Locate the cell with the specified text and output its (x, y) center coordinate. 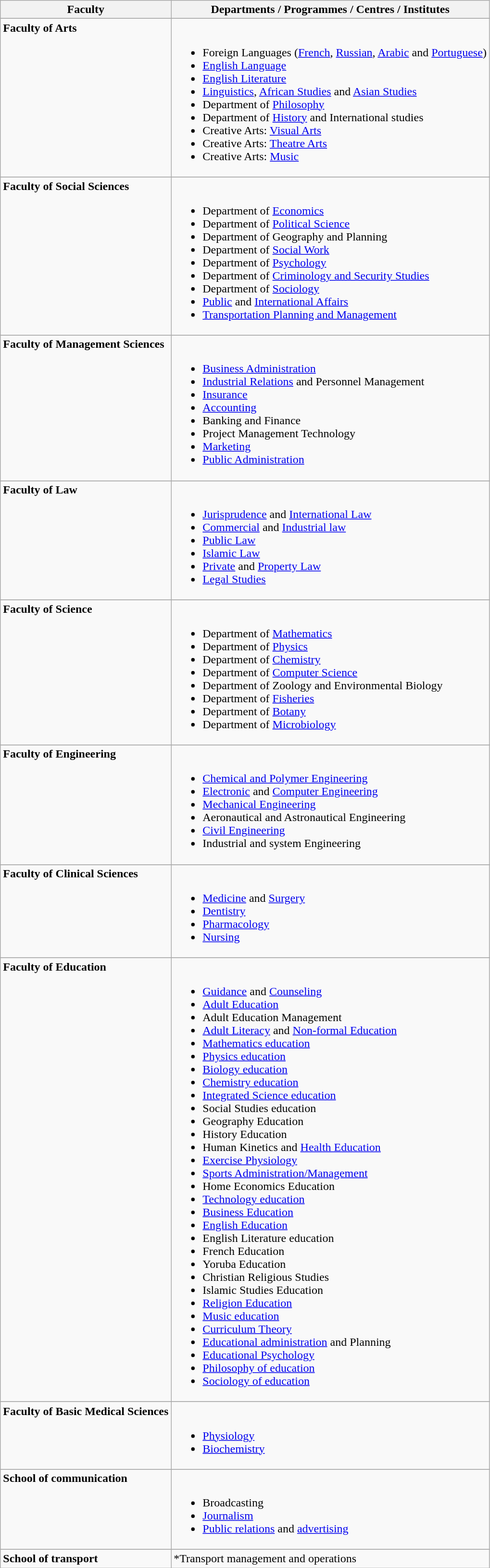
BroadcastingJournalismPublic relations and advertising (330, 1509)
Faculty of Arts (86, 98)
PhysiologyBiochemistry (330, 1435)
Faculty of Engineering (86, 805)
Faculty of Science (86, 672)
Faculty of Basic Medical Sciences (86, 1435)
Medicine and SurgeryDentistryPharmacologyNursing (330, 911)
*Transport management and operations (330, 1558)
Faculty (86, 10)
Departments / Programmes / Centres / Institutes (330, 10)
Faculty of Management Sciences (86, 408)
Jurisprudence and International LawCommercial and Industrial lawPublic LawIslamic LawPrivate and Property LawLegal Studies (330, 540)
Faculty of Clinical Sciences (86, 911)
Faculty of Social Sciences (86, 256)
School of communication (86, 1509)
School of transport (86, 1558)
Faculty of Law (86, 540)
Faculty of Education (86, 1179)
